Output the [x, y] coordinate of the center of the cell containing the given text.  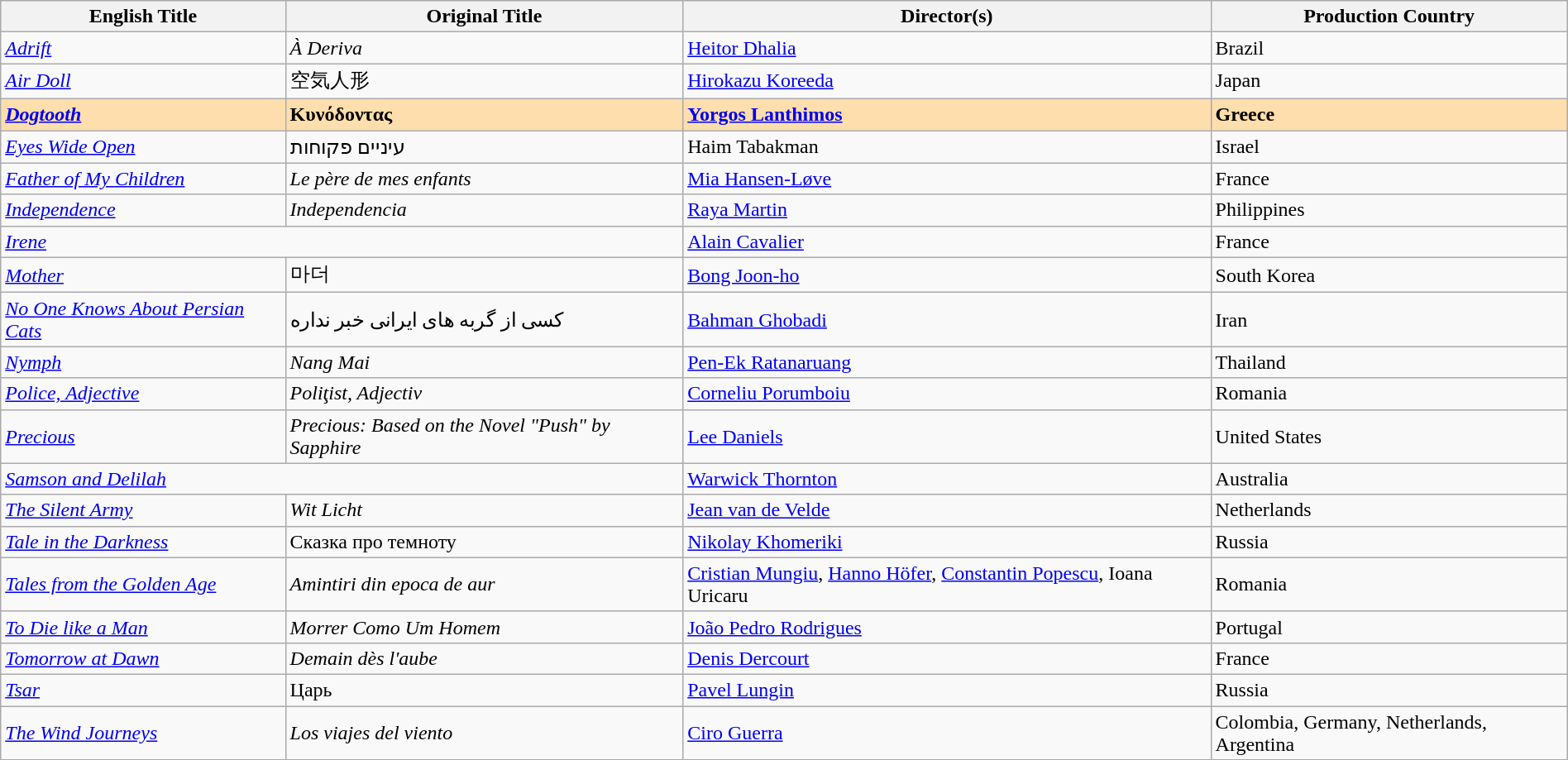
Australia [1389, 479]
Los viajes del viento [485, 733]
Japan [1389, 81]
Colombia, Germany, Netherlands, Argentina [1389, 733]
Adrift [143, 48]
The Silent Army [143, 510]
Israel [1389, 147]
Brazil [1389, 48]
João Pedro Rodrigues [947, 627]
کسی از گربه های ایرانی خبر نداره [485, 319]
Nang Mai [485, 362]
Pavel Lungin [947, 690]
Κυνόδοντας [485, 114]
Ciro Guerra [947, 733]
Precious: Based on the Novel "Push" by Sapphire [485, 437]
Director(s) [947, 17]
Demain dès l'aube [485, 658]
Wit Licht [485, 510]
The Wind Journeys [143, 733]
Yorgos Lanthimos [947, 114]
Warwick Thornton [947, 479]
No One Knows About Persian Cats [143, 319]
Eyes Wide Open [143, 147]
Air Doll [143, 81]
Nikolay Khomeriki [947, 542]
Raya Martin [947, 210]
Morrer Como Um Homem [485, 627]
Heitor Dhalia [947, 48]
Tomorrow at Dawn [143, 658]
Independencia [485, 210]
Poliţist, Adjectiv [485, 394]
Mother [143, 275]
Le père de mes enfants [485, 179]
空気人形 [485, 81]
Original Title [485, 17]
Nymph [143, 362]
Jean van de Velde [947, 510]
Lee Daniels [947, 437]
English Title [143, 17]
Mia Hansen-Løve [947, 179]
To Die like a Man [143, 627]
Police, Adjective [143, 394]
Pen-Ek Ratanaruang [947, 362]
Independence [143, 210]
Father of My Children [143, 179]
Tale in the Darkness [143, 542]
Alain Cavalier [947, 241]
United States [1389, 437]
마더 [485, 275]
Bong Joon-ho [947, 275]
Irene [342, 241]
עיניים פקוחות [485, 147]
South Korea [1389, 275]
Tales from the Golden Age [143, 584]
Corneliu Porumboiu [947, 394]
Tsar [143, 690]
Netherlands [1389, 510]
Production Country [1389, 17]
Dogtooth [143, 114]
Cristian Mungiu, Hanno Höfer, Constantin Popescu, Ioana Uricaru [947, 584]
Bahman Ghobadi [947, 319]
Amintiri din epoca de aur [485, 584]
Сказка про темноту [485, 542]
Precious [143, 437]
À Deriva [485, 48]
Samson and Delilah [342, 479]
Iran [1389, 319]
Thailand [1389, 362]
Hirokazu Koreeda [947, 81]
Haim Tabakman [947, 147]
Greece [1389, 114]
Царь [485, 690]
Portugal [1389, 627]
Philippines [1389, 210]
Denis Dercourt [947, 658]
